Scan for the cell matching the given text and deliver its (x, y) coordinate at center. 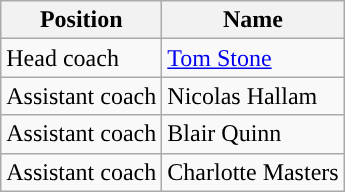
Name (253, 20)
Position (82, 20)
Blair Quinn (253, 134)
Tom Stone (253, 58)
Head coach (82, 58)
Nicolas Hallam (253, 96)
Charlotte Masters (253, 172)
